Return (X, Y) of the center of cell containing provided text 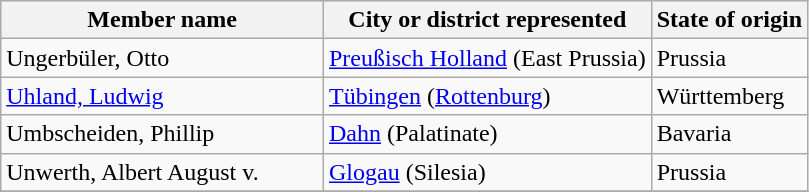
Württemberg (729, 96)
Glogau (Silesia) (487, 172)
Tübingen (Rottenburg) (487, 96)
Unwerth, Albert August v. (162, 172)
Bavaria (729, 134)
Member name (162, 20)
Dahn (Palatinate) (487, 134)
Ungerbüler, Otto (162, 58)
State of origin (729, 20)
Umbscheiden, Phillip (162, 134)
Preußisch Holland (East Prussia) (487, 58)
City or district represented (487, 20)
Uhland, Ludwig (162, 96)
